Scan for the cell matching the given text and deliver its [X, Y] coordinate at center. 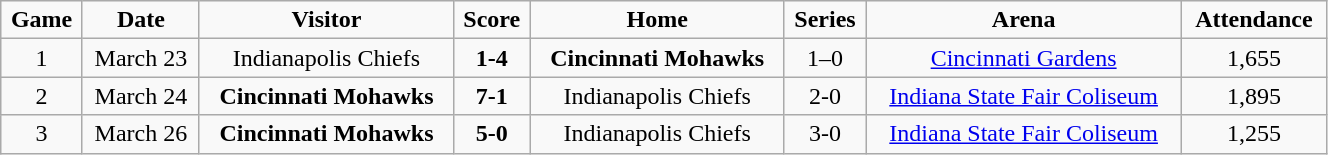
1 [42, 58]
Home [657, 20]
Cincinnati Gardens [1024, 58]
Date [140, 20]
Visitor [326, 20]
1–0 [825, 58]
Game [42, 20]
March 26 [140, 134]
1,655 [1254, 58]
2 [42, 96]
7-1 [492, 96]
2-0 [825, 96]
1-4 [492, 58]
5-0 [492, 134]
Series [825, 20]
March 24 [140, 96]
3 [42, 134]
March 23 [140, 58]
Score [492, 20]
Attendance [1254, 20]
1,895 [1254, 96]
Arena [1024, 20]
3-0 [825, 134]
1,255 [1254, 134]
